Output the (X, Y) coordinate of the center of the cell containing the given text.  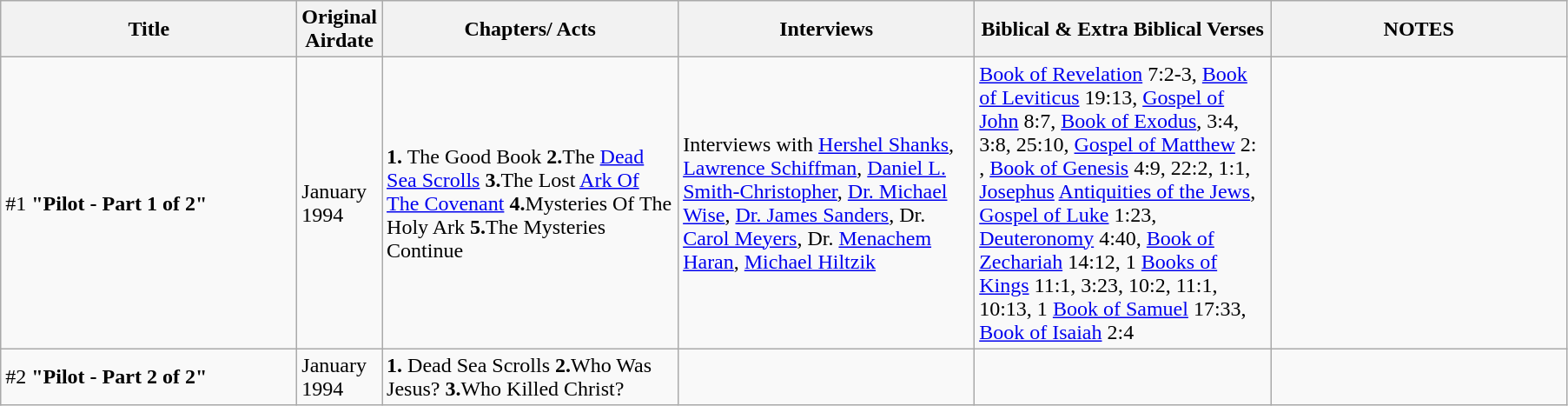
#2 "Pilot - Part 2 of 2" (149, 377)
1. Dead Sea Scrolls 2.Who Was Jesus? 3.Who Killed Christ? (530, 377)
1. The Good Book 2.The Dead Sea Scrolls 3.The Lost Ark Of The Covenant 4.Mysteries Of The Holy Ark 5.The Mysteries Continue (530, 203)
Title (149, 30)
NOTES (1419, 30)
Interviews (827, 30)
Original Airdate (340, 30)
Biblical & Extra Biblical Verses (1122, 30)
Chapters/ Acts (530, 30)
#1 "Pilot - Part 1 of 2" (149, 203)
